Identify which cell holds the provided text, then report its (X, Y) central coordinate. 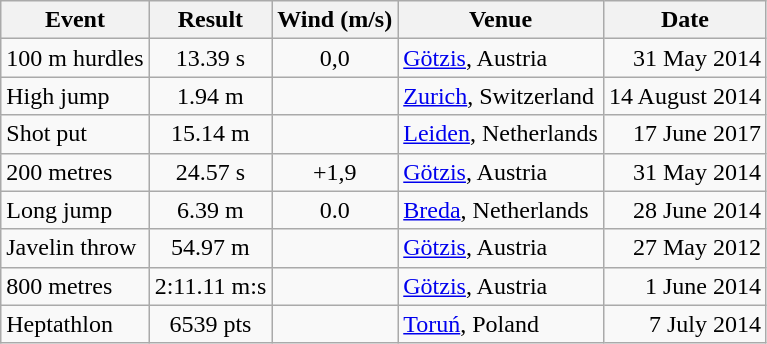
Heptathlon (75, 324)
Leiden, Netherlands (501, 134)
100 m hurdles (75, 58)
17 June 2017 (684, 134)
200 metres (75, 172)
2:11.11 m:s (210, 286)
13.39 s (210, 58)
Wind (m/s) (335, 20)
Zurich, Switzerland (501, 96)
Long jump (75, 210)
7 July 2014 (684, 324)
1 June 2014 (684, 286)
28 June 2014 (684, 210)
14 August 2014 (684, 96)
800 metres (75, 286)
Event (75, 20)
+1,9 (335, 172)
27 May 2012 (684, 248)
6539 pts (210, 324)
Date (684, 20)
Javelin throw (75, 248)
Breda, Netherlands (501, 210)
15.14 m (210, 134)
0,0 (335, 58)
6.39 m (210, 210)
High jump (75, 96)
24.57 s (210, 172)
Toruń, Poland (501, 324)
Venue (501, 20)
Shot put (75, 134)
0.0 (335, 210)
54.97 m (210, 248)
1.94 m (210, 96)
Result (210, 20)
